Extract the (X, Y) coordinate from the center of the cell holding the provided text.  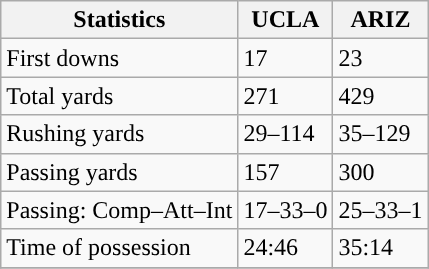
ARIZ (380, 20)
271 (286, 96)
35:14 (380, 248)
17 (286, 58)
429 (380, 96)
Total yards (120, 96)
Statistics (120, 20)
35–129 (380, 134)
17–33–0 (286, 210)
23 (380, 58)
Passing: Comp–Att–Int (120, 210)
24:46 (286, 248)
25–33–1 (380, 210)
Rushing yards (120, 134)
UCLA (286, 20)
Passing yards (120, 172)
29–114 (286, 134)
Time of possession (120, 248)
First downs (120, 58)
157 (286, 172)
300 (380, 172)
